For the text-containing cell, return its midpoint in [x, y] coordinate format. 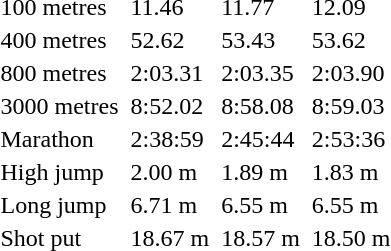
2:03.35 [261, 73]
6.71 m [170, 205]
8:52.02 [170, 106]
1.89 m [261, 172]
52.62 [170, 40]
2:03.31 [170, 73]
8:58.08 [261, 106]
2:45:44 [261, 139]
53.43 [261, 40]
2:38:59 [170, 139]
2.00 m [170, 172]
6.55 m [261, 205]
